Find where the given text appears and provide that cell's center as [X, Y] coordinate. 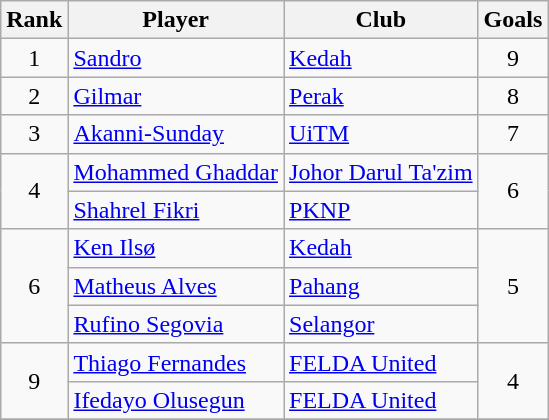
UiTM [382, 134]
Thiago Fernandes [176, 362]
Sandro [176, 58]
2 [34, 96]
Club [382, 20]
Johor Darul Ta'zim [382, 172]
Gilmar [176, 96]
Matheus Alves [176, 286]
Rank [34, 20]
Akanni-Sunday [176, 134]
Shahrel Fikri [176, 210]
Goals [513, 20]
Perak [382, 96]
8 [513, 96]
5 [513, 286]
3 [34, 134]
Ken Ilsø [176, 248]
PKNP [382, 210]
Ifedayo Olusegun [176, 400]
Player [176, 20]
7 [513, 134]
Rufino Segovia [176, 324]
Selangor [382, 324]
1 [34, 58]
Mohammed Ghaddar [176, 172]
Pahang [382, 286]
